Extract the (X, Y) coordinate from the center of the cell holding the provided text.  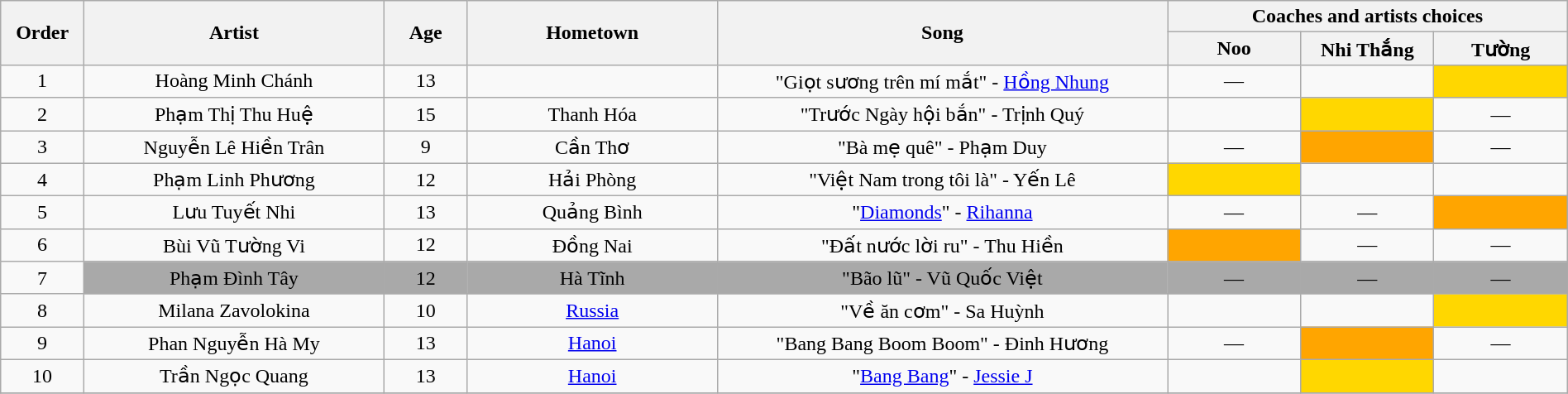
Song (942, 33)
Phan Nguyễn Hà My (235, 344)
2 (43, 114)
Hải Phòng (592, 180)
Milana Zavolokina (235, 310)
Age (425, 33)
"Diamonds" - Rihanna (942, 213)
Phạm Linh Phương (235, 180)
Order (43, 33)
Đồng Nai (592, 245)
"Việt Nam trong tôi là" - Yến Lê (942, 180)
Artist (235, 33)
7 (43, 278)
Hoàng Minh Chánh (235, 81)
Nhi Thắng (1368, 49)
Bùi Vũ Tường Vi (235, 245)
"Đất nước lời ru" - Thu Hiền (942, 245)
Tường (1500, 49)
"Bang Bang Boom Boom" - Đinh Hương (942, 344)
Cần Thơ (592, 147)
"Trước Ngày hội bắn" - Trịnh Quý (942, 114)
Phạm Thị Thu Huệ (235, 114)
8 (43, 310)
Lưu Tuyết Nhi (235, 213)
"Giọt sương trên mí mắt" - Hồng Nhung (942, 81)
Nguyễn Lê Hiền Trân (235, 147)
"Bang Bang" - Jessie J (942, 376)
Hometown (592, 33)
Coaches and artists choices (1368, 17)
15 (425, 114)
Russia (592, 310)
Noo (1234, 49)
5 (43, 213)
Phạm Đình Tây (235, 278)
"Bà mẹ quê" - Phạm Duy (942, 147)
Quảng Bình (592, 213)
1 (43, 81)
3 (43, 147)
"Về ăn cơm" - Sa Huỳnh (942, 310)
Thanh Hóa (592, 114)
4 (43, 180)
Hà Tĩnh (592, 278)
"Bão lũ" - Vũ Quốc Việt (942, 278)
6 (43, 245)
Trần Ngọc Quang (235, 376)
